From the cell containing the given text, extract its center point as [X, Y] coordinate. 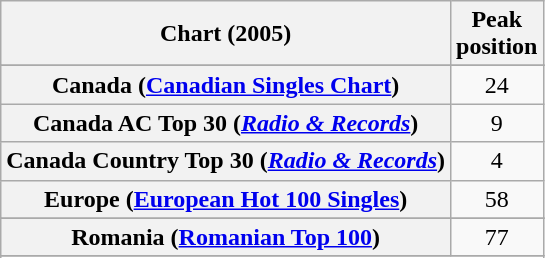
77 [497, 237]
Romania (Romanian Top 100) [226, 237]
Canada Country Top 30 (Radio & Records) [226, 161]
Peakposition [497, 34]
Canada (Canadian Singles Chart) [226, 85]
Chart (2005) [226, 34]
58 [497, 199]
Canada AC Top 30 (Radio & Records) [226, 123]
24 [497, 85]
4 [497, 161]
9 [497, 123]
Europe (European Hot 100 Singles) [226, 199]
